Extract the (x, y) coordinate from the center of the cell holding the provided text.  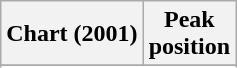
Chart (2001) (72, 34)
Peakposition (189, 34)
